Scan for the cell matching the given text and deliver its [x, y] coordinate at center. 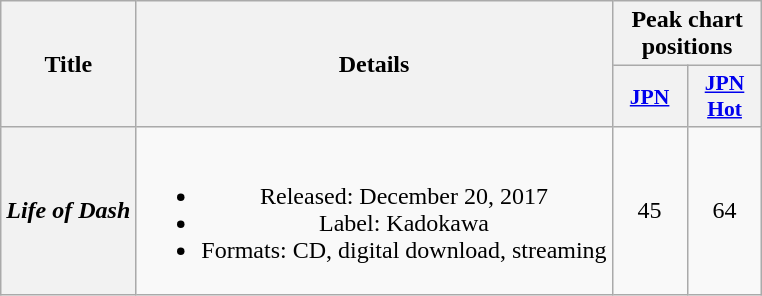
Released: December 20, 2017Label: KadokawaFormats: CD, digital download, streaming [374, 210]
Title [68, 64]
45 [650, 210]
Details [374, 64]
Peak chart positions [687, 34]
JPN [650, 96]
Life of Dash [68, 210]
JPNHot [724, 96]
64 [724, 210]
